Provide the [X, Y] coordinate of the cell's center where the given text is located.  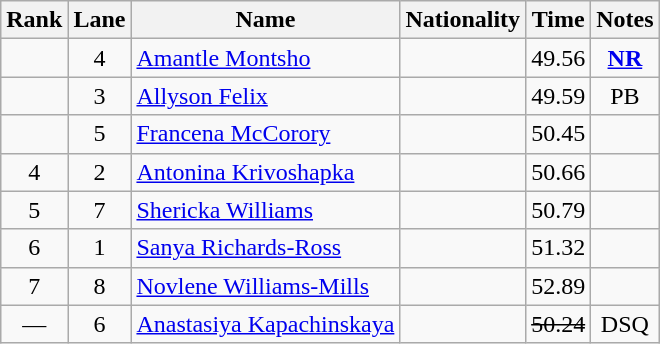
Amantle Montsho [266, 58]
DSQ [625, 324]
Time [558, 20]
50.79 [558, 210]
8 [100, 286]
Notes [625, 20]
52.89 [558, 286]
Nationality [463, 20]
Sanya Richards-Ross [266, 248]
50.24 [558, 324]
Novlene Williams-Mills [266, 286]
49.56 [558, 58]
NR [625, 58]
Anastasiya Kapachinskaya [266, 324]
PB [625, 96]
Shericka Williams [266, 210]
Lane [100, 20]
51.32 [558, 248]
2 [100, 172]
50.45 [558, 134]
Name [266, 20]
Rank [34, 20]
1 [100, 248]
50.66 [558, 172]
Allyson Felix [266, 96]
— [34, 324]
49.59 [558, 96]
3 [100, 96]
Antonina Krivoshapka [266, 172]
Francena McCorory [266, 134]
